Return (x, y) of the center of cell containing provided text 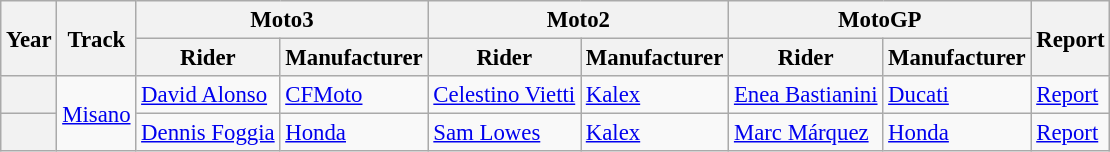
Misano (96, 114)
Moto3 (282, 20)
MotoGP (880, 20)
Enea Bastianini (806, 95)
David Alonso (208, 95)
Year (29, 38)
Moto2 (578, 20)
Dennis Foggia (208, 133)
Celestino Vietti (504, 95)
Ducati (957, 95)
Marc Márquez (806, 133)
Track (96, 38)
CFMoto (354, 95)
Sam Lowes (504, 133)
